From the cell containing the given text, extract its center point as [x, y] coordinate. 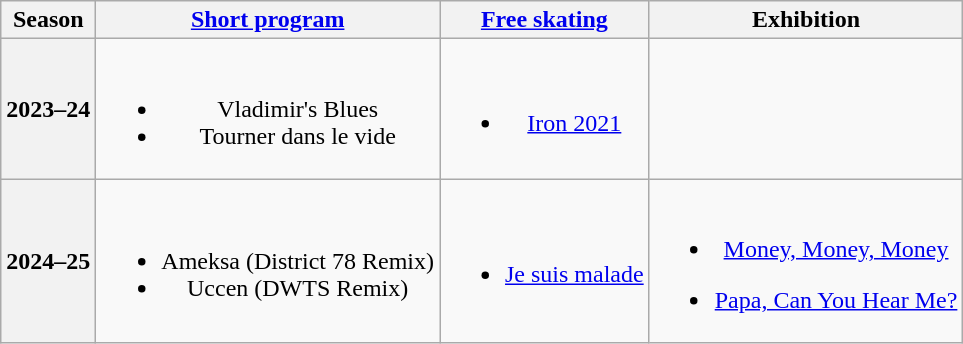
Season [48, 20]
Exhibition [806, 20]
Short program [268, 20]
Ameksa (District 78 Remix) Uccen (DWTS Remix) [268, 261]
2024–25 [48, 261]
Money, Money, Money Papa, Can You Hear Me? [806, 261]
2023–24 [48, 109]
Vladimir's Blues Tourner dans le vide [268, 109]
Iron 2021 [545, 109]
Free skating [545, 20]
Je suis malade [545, 261]
